Output the (X, Y) coordinate of the center of the cell containing the given text.  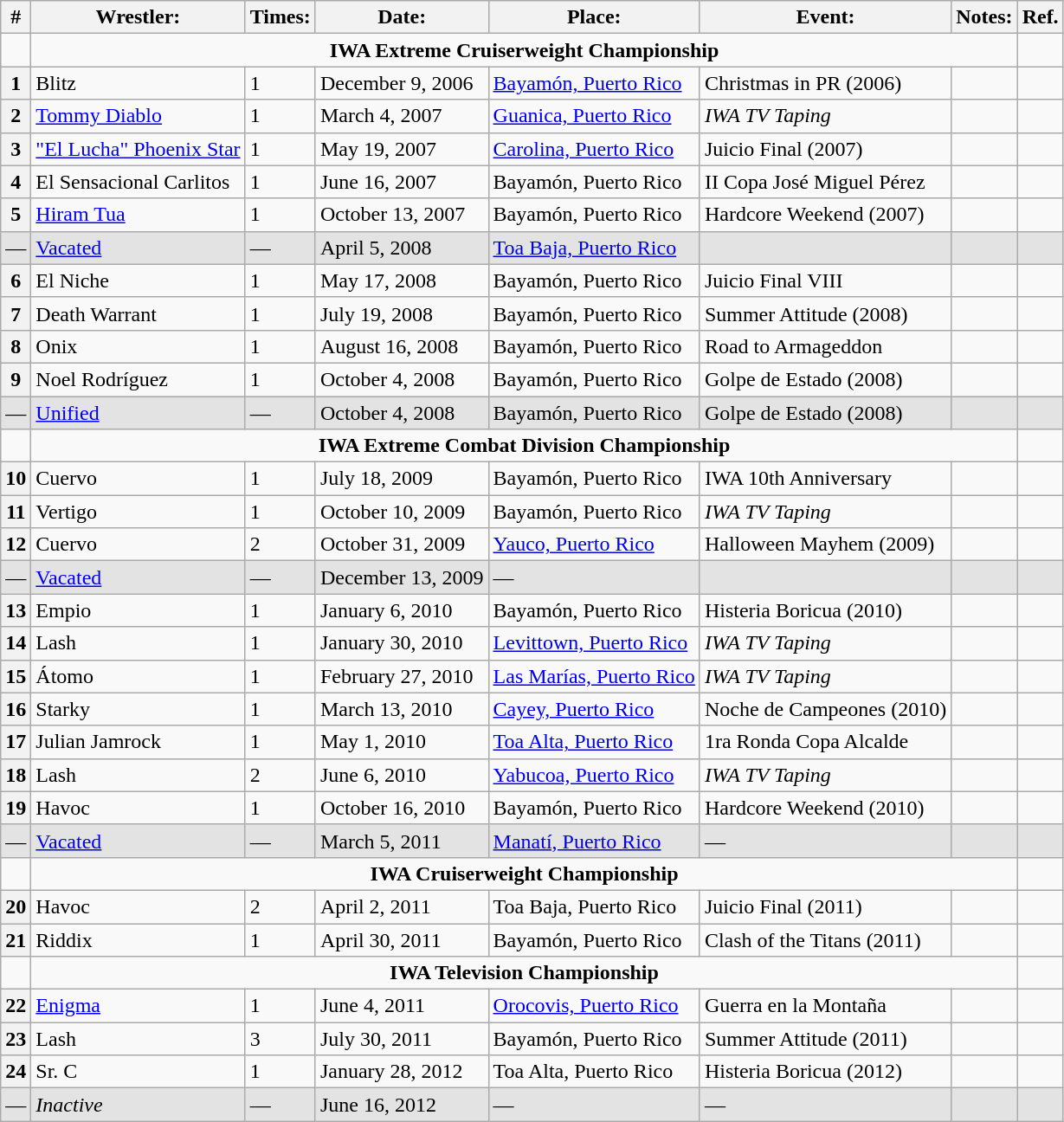
Christmas in PR (2006) (825, 83)
December 13, 2009 (402, 577)
Hardcore Weekend (2007) (825, 215)
11 (16, 512)
Noel Rodríguez (139, 379)
Clash of the Titans (2011) (825, 939)
IWA Television Championship (525, 973)
January 30, 2010 (402, 643)
Carolina, Puerto Rico (594, 149)
Death Warrant (139, 313)
April 30, 2011 (402, 939)
IWA Extreme Combat Division Championship (525, 446)
August 16, 2008 (402, 346)
Inactive (139, 1105)
Histeria Boricua (2010) (825, 610)
April 5, 2008 (402, 248)
1ra Ronda Copa Alcalde (825, 742)
22 (16, 1006)
Hiram Tua (139, 215)
Riddix (139, 939)
June 6, 2010 (402, 775)
October 10, 2009 (402, 512)
Julian Jamrock (139, 742)
July 19, 2008 (402, 313)
Ref. (1041, 17)
March 4, 2007 (402, 116)
Empio (139, 610)
21 (16, 939)
17 (16, 742)
IWA 10th Anniversary (825, 479)
Yauco, Puerto Rico (594, 545)
June 16, 2012 (402, 1105)
23 (16, 1039)
May 19, 2007 (402, 149)
Juicio Final (2007) (825, 149)
May 1, 2010 (402, 742)
6 (16, 280)
May 17, 2008 (402, 280)
14 (16, 643)
Notes: (984, 17)
10 (16, 479)
9 (16, 379)
# (16, 17)
Times: (281, 17)
Juicio Final VIII (825, 280)
Cayey, Puerto Rico (594, 709)
24 (16, 1072)
Blitz (139, 83)
16 (16, 709)
Orocovis, Puerto Rico (594, 1006)
October 31, 2009 (402, 545)
15 (16, 676)
20 (16, 906)
Sr. C (139, 1072)
Date: (402, 17)
Yabucoa, Puerto Rico (594, 775)
March 5, 2011 (402, 841)
June 16, 2007 (402, 182)
July 30, 2011 (402, 1039)
Halloween Mayhem (2009) (825, 545)
Wrestler: (139, 17)
IWA Cruiserweight Championship (525, 874)
19 (16, 808)
Place: (594, 17)
8 (16, 346)
Event: (825, 17)
October 13, 2007 (402, 215)
Levittown, Puerto Rico (594, 643)
Road to Armageddon (825, 346)
Tommy Diablo (139, 116)
Guerra en la Montaña (825, 1006)
Hardcore Weekend (2010) (825, 808)
Guanica, Puerto Rico (594, 116)
Starky (139, 709)
Unified (139, 413)
El Sensacional Carlitos (139, 182)
Summer Attitude (2008) (825, 313)
IWA Extreme Cruiserweight Championship (525, 50)
October 16, 2010 (402, 808)
Manatí, Puerto Rico (594, 841)
II Copa José Miguel Pérez (825, 182)
Onix (139, 346)
12 (16, 545)
Enigma (139, 1006)
January 28, 2012 (402, 1072)
June 4, 2011 (402, 1006)
18 (16, 775)
"El Lucha" Phoenix Star (139, 149)
December 9, 2006 (402, 83)
4 (16, 182)
February 27, 2010 (402, 676)
El Niche (139, 280)
March 13, 2010 (402, 709)
Vertigo (139, 512)
Histeria Boricua (2012) (825, 1072)
Juicio Final (2011) (825, 906)
Summer Attitude (2011) (825, 1039)
January 6, 2010 (402, 610)
5 (16, 215)
Átomo (139, 676)
7 (16, 313)
Las Marías, Puerto Rico (594, 676)
July 18, 2009 (402, 479)
April 2, 2011 (402, 906)
Noche de Campeones (2010) (825, 709)
13 (16, 610)
